Detect which cell encompasses the target text, then output its [X, Y] center coordinate. 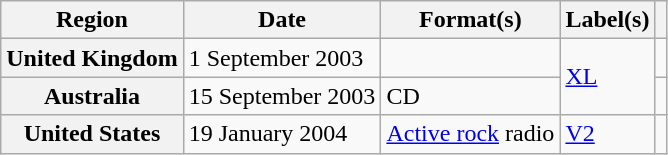
United States [92, 134]
CD [470, 96]
Australia [92, 96]
Region [92, 20]
15 September 2003 [282, 96]
Label(s) [608, 20]
Format(s) [470, 20]
1 September 2003 [282, 58]
Active rock radio [470, 134]
United Kingdom [92, 58]
Date [282, 20]
V2 [608, 134]
XL [608, 77]
19 January 2004 [282, 134]
